Return (x, y) of the center of cell containing provided text 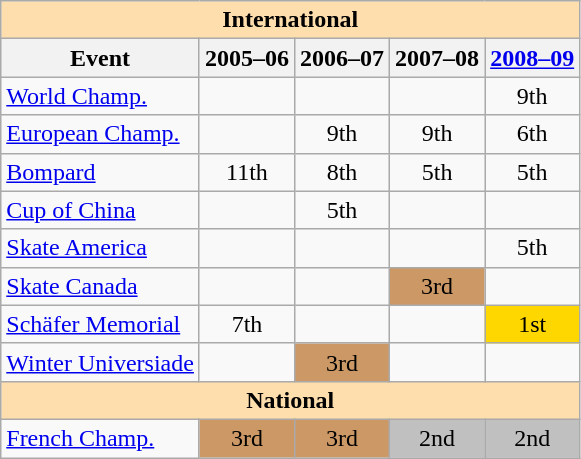
1st (532, 324)
2006–07 (342, 58)
Event (100, 58)
Bompard (100, 172)
6th (532, 134)
2008–09 (532, 58)
7th (246, 324)
Winter Universiade (100, 362)
European Champ. (100, 134)
International (290, 20)
8th (342, 172)
11th (246, 172)
Skate Canada (100, 286)
2005–06 (246, 58)
French Champ. (100, 438)
National (290, 400)
2007–08 (438, 58)
World Champ. (100, 96)
Skate America (100, 248)
Schäfer Memorial (100, 324)
Cup of China (100, 210)
